Provide the [x, y] coordinate of the cell's center where the given text is located.  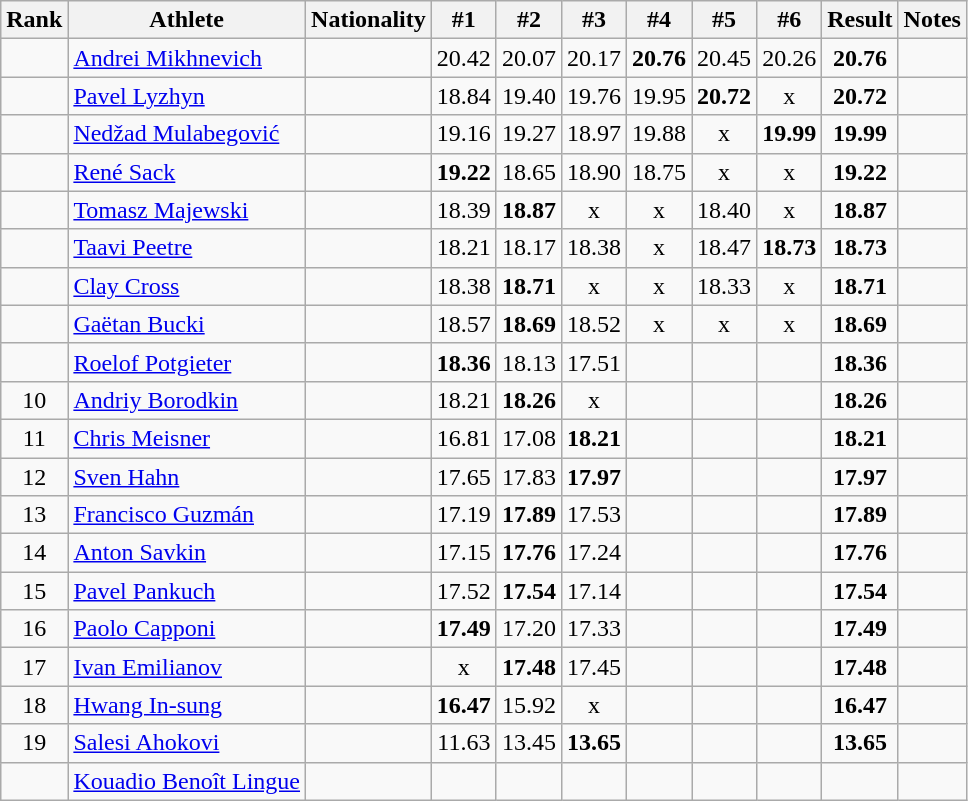
Ivan Emilianov [187, 667]
Result [860, 20]
Nationality [369, 20]
16 [34, 629]
11.63 [464, 743]
11 [34, 438]
14 [34, 553]
17.53 [594, 515]
#6 [790, 20]
Francisco Guzmán [187, 515]
Clay Cross [187, 286]
18 [34, 705]
Salesi Ahokovi [187, 743]
18.57 [464, 324]
Notes [932, 20]
10 [34, 400]
#5 [724, 20]
Athlete [187, 20]
#1 [464, 20]
Kouadio Benoît Lingue [187, 781]
Rank [34, 20]
Taavi Peetre [187, 248]
18.40 [724, 210]
18.52 [594, 324]
17.33 [594, 629]
Gaëtan Bucki [187, 324]
17.14 [594, 591]
17.19 [464, 515]
Andrei Mikhnevich [187, 58]
Andriy Borodkin [187, 400]
19.95 [658, 96]
18.84 [464, 96]
17.15 [464, 553]
18.90 [594, 172]
20.45 [724, 58]
Pavel Lyzhyn [187, 96]
13 [34, 515]
Chris Meisner [187, 438]
19.16 [464, 134]
17.20 [528, 629]
René Sack [187, 172]
18.97 [594, 134]
Roelof Potgieter [187, 362]
17.45 [594, 667]
19.27 [528, 134]
20.42 [464, 58]
16.81 [464, 438]
17.24 [594, 553]
17.65 [464, 477]
17.52 [464, 591]
18.39 [464, 210]
17.83 [528, 477]
19.76 [594, 96]
Sven Hahn [187, 477]
Tomasz Majewski [187, 210]
19.40 [528, 96]
19 [34, 743]
Paolo Capponi [187, 629]
#3 [594, 20]
20.17 [594, 58]
Pavel Pankuch [187, 591]
#4 [658, 20]
Hwang In-sung [187, 705]
20.07 [528, 58]
20.26 [790, 58]
18.75 [658, 172]
Nedžad Mulabegović [187, 134]
18.17 [528, 248]
17.51 [594, 362]
18.47 [724, 248]
18.13 [528, 362]
17 [34, 667]
15.92 [528, 705]
19.88 [658, 134]
#2 [528, 20]
13.45 [528, 743]
15 [34, 591]
17.08 [528, 438]
18.65 [528, 172]
18.33 [724, 286]
Anton Savkin [187, 553]
12 [34, 477]
